Return the (X, Y) coordinate for the center point of the cell that contains the specified text.  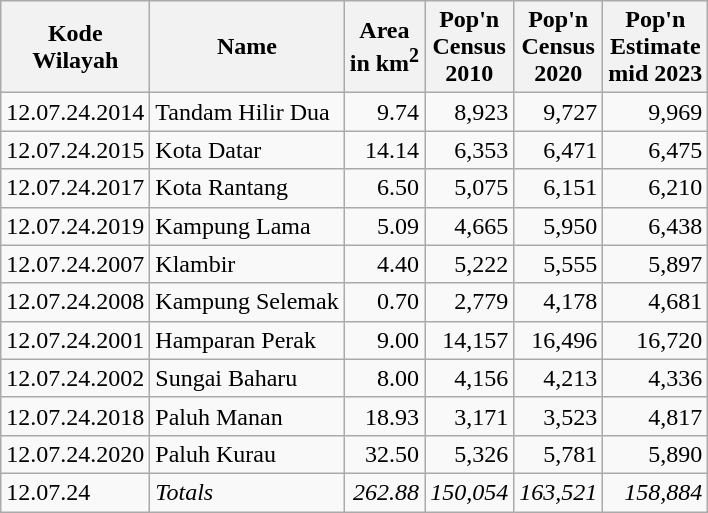
Pop'nCensus2010 (470, 47)
6,471 (558, 150)
Kota Rantang (247, 188)
5,555 (558, 264)
6,353 (470, 150)
6,475 (656, 150)
4,665 (470, 226)
12.07.24.2020 (76, 454)
6.50 (384, 188)
Name (247, 47)
9,969 (656, 112)
32.50 (384, 454)
158,884 (656, 492)
12.07.24.2007 (76, 264)
4,178 (558, 302)
Hamparan Perak (247, 340)
5,326 (470, 454)
0.70 (384, 302)
5.09 (384, 226)
Kampung Selemak (247, 302)
6,438 (656, 226)
8,923 (470, 112)
150,054 (470, 492)
Pop'nCensus2020 (558, 47)
Tandam Hilir Dua (247, 112)
4,156 (470, 378)
5,897 (656, 264)
Totals (247, 492)
9.74 (384, 112)
5,781 (558, 454)
9.00 (384, 340)
14,157 (470, 340)
16,496 (558, 340)
12.07.24.2014 (76, 112)
5,890 (656, 454)
12.07.24.2002 (76, 378)
12.07.24.2017 (76, 188)
6,151 (558, 188)
5,075 (470, 188)
Pop'nEstimatemid 2023 (656, 47)
12.07.24.2015 (76, 150)
Kota Datar (247, 150)
Kampung Lama (247, 226)
4,681 (656, 302)
Paluh Manan (247, 416)
4,336 (656, 378)
8.00 (384, 378)
12.07.24.2019 (76, 226)
14.14 (384, 150)
Paluh Kurau (247, 454)
4.40 (384, 264)
Sungai Baharu (247, 378)
4,213 (558, 378)
3,171 (470, 416)
262.88 (384, 492)
4,817 (656, 416)
18.93 (384, 416)
KodeWilayah (76, 47)
2,779 (470, 302)
6,210 (656, 188)
9,727 (558, 112)
16,720 (656, 340)
12.07.24.2001 (76, 340)
163,521 (558, 492)
5,222 (470, 264)
Area in km2 (384, 47)
5,950 (558, 226)
3,523 (558, 416)
12.07.24 (76, 492)
12.07.24.2018 (76, 416)
Klambir (247, 264)
12.07.24.2008 (76, 302)
